Locate the cell with the specified text and output its [X, Y] center coordinate. 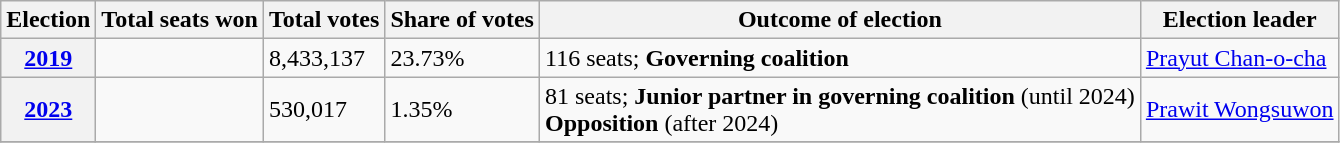
2019 [48, 58]
530,017 [324, 110]
81 seats; Junior partner in governing coalition (until 2024)Opposition (after 2024) [840, 110]
116 seats; Governing coalition [840, 58]
Share of votes [462, 20]
Election [48, 20]
Total seats won [180, 20]
Total votes [324, 20]
2023 [48, 110]
8,433,137 [324, 58]
Prawit Wongsuwon [1240, 110]
Outcome of election [840, 20]
Prayut Chan-o-cha [1240, 58]
1.35% [462, 110]
23.73% [462, 58]
Election leader [1240, 20]
